From the cell containing the given text, extract its center point as (x, y) coordinate. 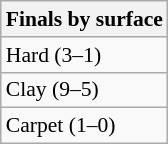
Carpet (1–0) (84, 126)
Clay (9–5) (84, 90)
Hard (3–1) (84, 55)
Finals by surface (84, 19)
